Scan for the cell matching the given text and deliver its [X, Y] coordinate at center. 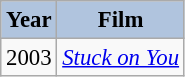
2003 [29, 58]
Stuck on You [120, 58]
Film [120, 20]
Year [29, 20]
